Extract the (X, Y) coordinate from the center of the cell holding the provided text.  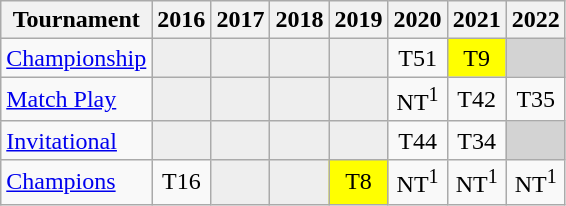
2018 (300, 20)
2022 (536, 20)
2017 (240, 20)
T16 (182, 182)
2019 (358, 20)
Match Play (76, 100)
T51 (418, 58)
T9 (476, 58)
T8 (358, 182)
Invitational (76, 140)
2021 (476, 20)
2020 (418, 20)
T35 (536, 100)
T34 (476, 140)
T44 (418, 140)
T42 (476, 100)
Tournament (76, 20)
Championship (76, 58)
2016 (182, 20)
Champions (76, 182)
